Extract the [x, y] coordinate from the center of the cell holding the provided text.  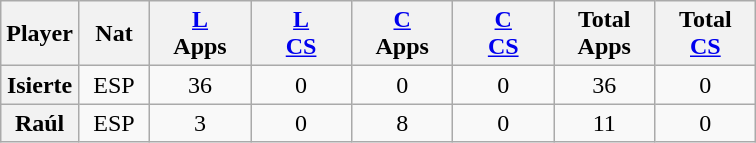
CCS [504, 34]
Nat [114, 34]
Player [40, 34]
LApps [200, 34]
Raúl [40, 123]
CApps [402, 34]
LCS [302, 34]
8 [402, 123]
3 [200, 123]
TotalCS [706, 34]
TotalApps [604, 34]
Isierte [40, 85]
11 [604, 123]
